Scan for the cell matching the given text and deliver its (X, Y) coordinate at center. 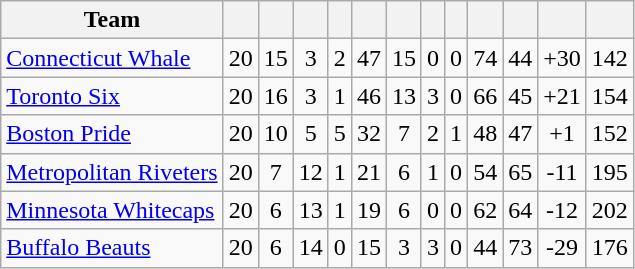
Metropolitan Riveters (112, 172)
46 (368, 96)
154 (610, 96)
65 (520, 172)
202 (610, 210)
Buffalo Beauts (112, 248)
+1 (562, 134)
152 (610, 134)
Toronto Six (112, 96)
64 (520, 210)
73 (520, 248)
48 (486, 134)
62 (486, 210)
195 (610, 172)
45 (520, 96)
66 (486, 96)
Minnesota Whitecaps (112, 210)
Connecticut Whale (112, 58)
-12 (562, 210)
14 (310, 248)
+21 (562, 96)
Boston Pride (112, 134)
176 (610, 248)
-11 (562, 172)
Team (112, 20)
142 (610, 58)
21 (368, 172)
32 (368, 134)
74 (486, 58)
12 (310, 172)
54 (486, 172)
+30 (562, 58)
-29 (562, 248)
10 (276, 134)
16 (276, 96)
19 (368, 210)
